Identify which cell holds the provided text, then report its [x, y] central coordinate. 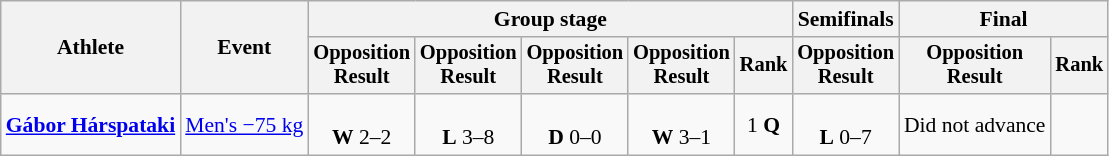
L 3–8 [468, 124]
Gábor Hárspataki [90, 124]
L 0–7 [846, 124]
Final [1004, 19]
W 2–2 [362, 124]
1 Q [764, 124]
Did not advance [975, 124]
Event [244, 48]
D 0–0 [576, 124]
Semifinals [846, 19]
Men's −75 kg [244, 124]
Athlete [90, 48]
Group stage [550, 19]
W 3–1 [682, 124]
